For the text-containing cell, return its midpoint in (x, y) coordinate format. 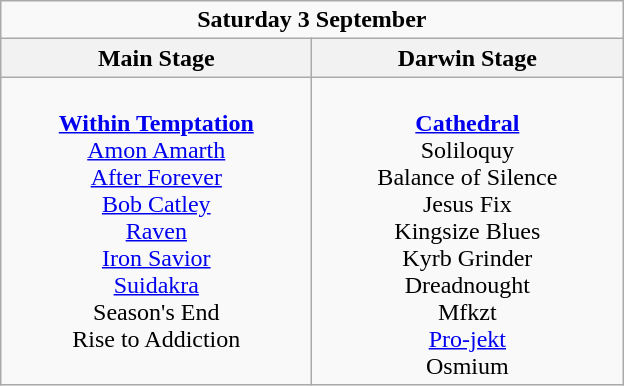
Cathedral Soliloquy Balance of Silence Jesus Fix Kingsize Blues Kyrb Grinder Dreadnought Mfkzt Pro-jekt Osmium (468, 231)
Darwin Stage (468, 58)
Saturday 3 September (312, 20)
Main Stage (156, 58)
Within Temptation Amon Amarth After Forever Bob Catley Raven Iron Savior Suidakra Season's End Rise to Addiction (156, 231)
